Search for the cell housing the specified text and yield its (x, y) center coordinate. 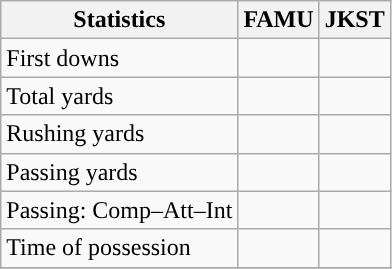
First downs (120, 58)
Time of possession (120, 248)
Total yards (120, 96)
JKST (354, 20)
Passing yards (120, 172)
Statistics (120, 20)
FAMU (278, 20)
Rushing yards (120, 134)
Passing: Comp–Att–Int (120, 210)
